From the cell containing the given text, extract its center point as [x, y] coordinate. 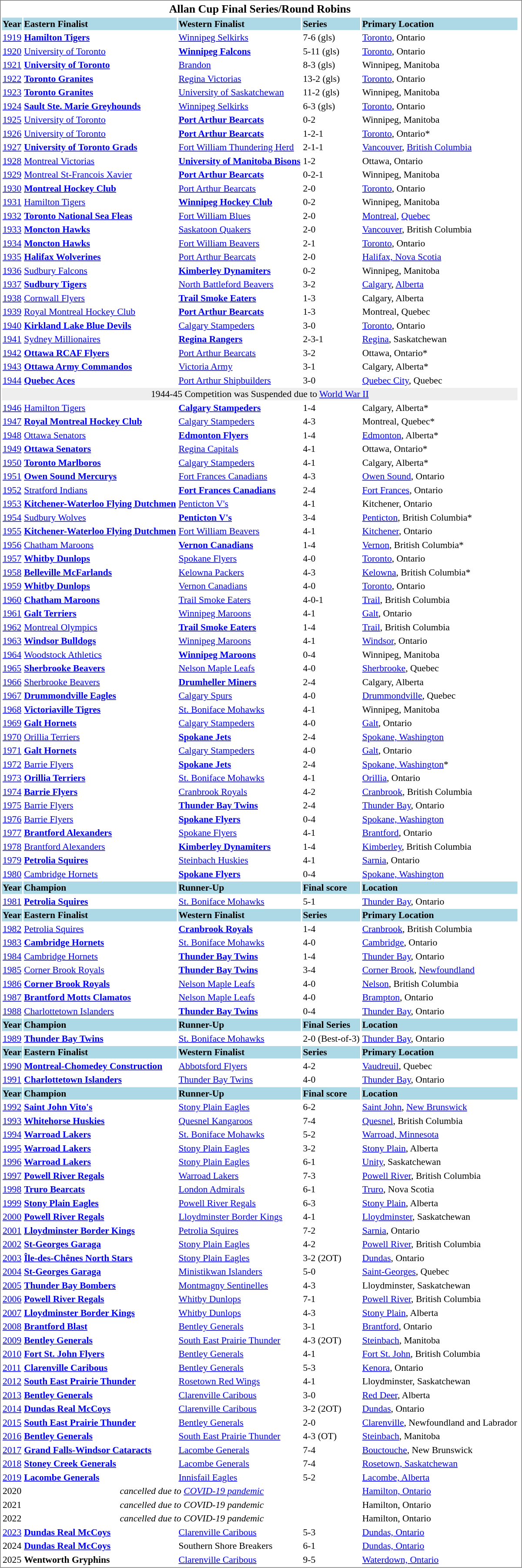
1934 [12, 243]
2009 [12, 1340]
University of Manitoba Bisons [239, 161]
1963 [12, 641]
2-0 (Best-of-3) [331, 1039]
1948 [12, 435]
5-0 [331, 1272]
1973 [12, 778]
1961 [12, 613]
2022 [12, 1518]
1975 [12, 805]
Brampton, Ontario [439, 997]
1984 [12, 956]
1-2-1 [331, 133]
Owen Sound, Ontario [439, 476]
1995 [12, 1148]
Allan Cup Final Series/Round Robins [260, 9]
1956 [12, 545]
1928 [12, 161]
Victoriaville Tigres [100, 710]
Vernon, British Columbia* [439, 545]
1936 [12, 271]
Fort St. John Flyers [100, 1354]
Saint John Vito's [100, 1107]
6-3 [331, 1203]
Saint John, New Brunswick [439, 1107]
Kelowna, British Columbia* [439, 572]
1980 [12, 874]
1992 [12, 1107]
Regina Capitals [239, 449]
Kimberley, British Columbia [439, 846]
Fort William Thundering Herd [239, 147]
1959 [12, 586]
Drummondville, Quebec [439, 696]
1969 [12, 723]
Windsor, Ontario [439, 641]
Winnipeg Hockey Club [239, 202]
Unity, Saskatchewan [439, 1162]
University of Saskatchewan [239, 92]
North Battleford Beavers [239, 284]
7-3 [331, 1175]
2018 [12, 1464]
1922 [12, 78]
1958 [12, 572]
13-2 (gls) [331, 78]
1946 [12, 407]
1951 [12, 476]
1942 [12, 353]
Corner Brook, Newfoundland [439, 970]
Winnipeg Falcons [239, 51]
11-2 (gls) [331, 92]
1982 [12, 929]
1962 [12, 627]
2017 [12, 1450]
2016 [12, 1436]
Spokane, Washington* [439, 764]
Cambridge, Ontario [439, 942]
Red Deer, Alberta [439, 1395]
1972 [12, 764]
Regina, Saskatchewan [439, 339]
Innisfail Eagles [239, 1477]
1994 [12, 1134]
Regina Rangers [239, 339]
1985 [12, 970]
9-5 [331, 1559]
2023 [12, 1532]
Orillia, Ontario [439, 778]
1999 [12, 1203]
Toronto Marlboros [100, 462]
Ottawa, Ontario [439, 161]
1943 [12, 367]
4-3 (2OT) [331, 1340]
1993 [12, 1120]
2012 [12, 1381]
Saint-Georges, Quebec [439, 1272]
1971 [12, 750]
Brandon [239, 65]
1957 [12, 559]
1926 [12, 133]
1989 [12, 1039]
1978 [12, 846]
Île-des-Chênes North Stars [100, 1258]
Quebec Aces [100, 380]
Stratford Indians [100, 490]
2004 [12, 1272]
Ministikwan Islanders [239, 1272]
1974 [12, 791]
1964 [12, 655]
Drummondville Eagles [100, 696]
2-1 [331, 243]
1986 [12, 984]
Lacombe, Alberta [439, 1477]
2015 [12, 1423]
1933 [12, 229]
2014 [12, 1409]
1935 [12, 257]
7-2 [331, 1230]
Montreal Victorias [100, 161]
2010 [12, 1354]
1979 [12, 860]
1950 [12, 462]
1931 [12, 202]
Toronto National Sea Fleas [100, 216]
Rosetown Red Wings [239, 1381]
4-3 (OT) [331, 1436]
2005 [12, 1285]
1-2 [331, 161]
Montreal St-Francois Xavier [100, 175]
7-6 (gls) [331, 37]
1954 [12, 517]
Kelowna Packers [239, 572]
1990 [12, 1066]
Bouctouche, New Brunswick [439, 1450]
1977 [12, 833]
Montreal Hockey Club [100, 188]
Halifax, Nova Scotia [439, 257]
Kenora, Ontario [439, 1368]
Stoney Creek Generals [100, 1464]
2024 [12, 1546]
Steinbach Huskies [239, 860]
1944-45 Competition was Suspended due to World War II [260, 394]
1929 [12, 175]
Truro, Nova Scotia [439, 1189]
0-2-1 [331, 175]
2025 [12, 1559]
1944 [12, 380]
Quesnel, British Columbia [439, 1120]
2008 [12, 1326]
1921 [12, 65]
1988 [12, 1011]
1927 [12, 147]
2002 [12, 1244]
Whitehorse Huskies [100, 1120]
1966 [12, 682]
London Admirals [239, 1189]
1967 [12, 696]
Montmagny Sentinelles [239, 1285]
Victoria Army [239, 367]
Sudbury Wolves [100, 517]
1925 [12, 120]
1955 [12, 531]
Cornwall Flyers [100, 298]
Grand Falls-Windsor Cataracts [100, 1450]
Waterdown, Ontario [439, 1559]
Thunder Bay Bombers [100, 1285]
5-1 [331, 901]
1924 [12, 106]
Windsor Bulldogs [100, 641]
Edmonton, Alberta* [439, 435]
1953 [12, 504]
1939 [12, 312]
Kirkland Lake Blue Devils [100, 326]
6-2 [331, 1107]
1923 [12, 92]
2-1-1 [331, 147]
Fort Frances, Ontario [439, 490]
2020 [12, 1491]
Owen Sound Mercurys [100, 476]
Edmonton Flyers [239, 435]
Halifax Wolverines [100, 257]
1952 [12, 490]
5-11 (gls) [331, 51]
Clarenville, Newfoundland and Labrador [439, 1423]
Sherbrooke, Quebec [439, 668]
Belleville McFarlands [100, 572]
Quebec City, Quebec [439, 380]
Fort St. John, British Columbia [439, 1354]
8-3 (gls) [331, 65]
Ottawa Army Commandos [100, 367]
2007 [12, 1313]
1920 [12, 51]
2021 [12, 1504]
1997 [12, 1175]
Wentworth Gryphins [100, 1559]
Sudbury Tigers [100, 284]
1930 [12, 188]
1998 [12, 1189]
2-3-1 [331, 339]
Ottawa RCAF Flyers [100, 353]
Port Arthur Shipbuilders [239, 380]
Sydney Millionaires [100, 339]
7-1 [331, 1299]
1991 [12, 1080]
University of Toronto Grads [100, 147]
Toronto, Ontario* [439, 133]
Nelson, British Columbia [439, 984]
Quesnel Kangaroos [239, 1120]
1919 [12, 37]
Rosetown, Saskatchewan [439, 1464]
1937 [12, 284]
1941 [12, 339]
1949 [12, 449]
Montreal-Chomedey Construction [100, 1066]
1983 [12, 942]
Brantford Blast [100, 1326]
2006 [12, 1299]
Calgary Spurs [239, 696]
Woodstock Athletics [100, 655]
Montreal, Quebec* [439, 421]
2003 [12, 1258]
Warroad, Minnesota [439, 1134]
1938 [12, 298]
Final Series [331, 1025]
Sudbury Falcons [100, 271]
1981 [12, 901]
Truro Bearcats [100, 1189]
1947 [12, 421]
1987 [12, 997]
Sault Ste. Marie Greyhounds [100, 106]
Abbotsford Flyers [239, 1066]
Fort William Blues [239, 216]
Galt Terriers [100, 613]
2001 [12, 1230]
4-0-1 [331, 600]
1976 [12, 819]
Regina Victorias [239, 78]
1968 [12, 710]
Saskatoon Quakers [239, 229]
1996 [12, 1162]
1965 [12, 668]
1940 [12, 326]
2013 [12, 1395]
6-3 (gls) [331, 106]
Drumheller Miners [239, 682]
Brantford Motts Clamatos [100, 997]
Southern Shore Breakers [239, 1546]
2019 [12, 1477]
1932 [12, 216]
Vaudreuil, Quebec [439, 1066]
1970 [12, 737]
2000 [12, 1217]
Penticton, British Columbia* [439, 517]
Montreal Olympics [100, 627]
1960 [12, 600]
2011 [12, 1368]
